Locate the cell with the specified text and output its [X, Y] center coordinate. 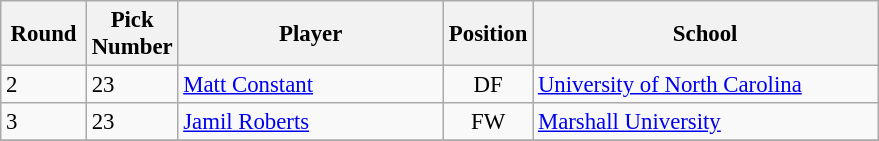
University of North Carolina [706, 85]
Jamil Roberts [311, 122]
3 [44, 122]
School [706, 34]
Marshall University [706, 122]
Round [44, 34]
Position [488, 34]
Player [311, 34]
FW [488, 122]
Pick Number [132, 34]
2 [44, 85]
DF [488, 85]
Matt Constant [311, 85]
